Scan for the cell matching the given text and deliver its (X, Y) coordinate at center. 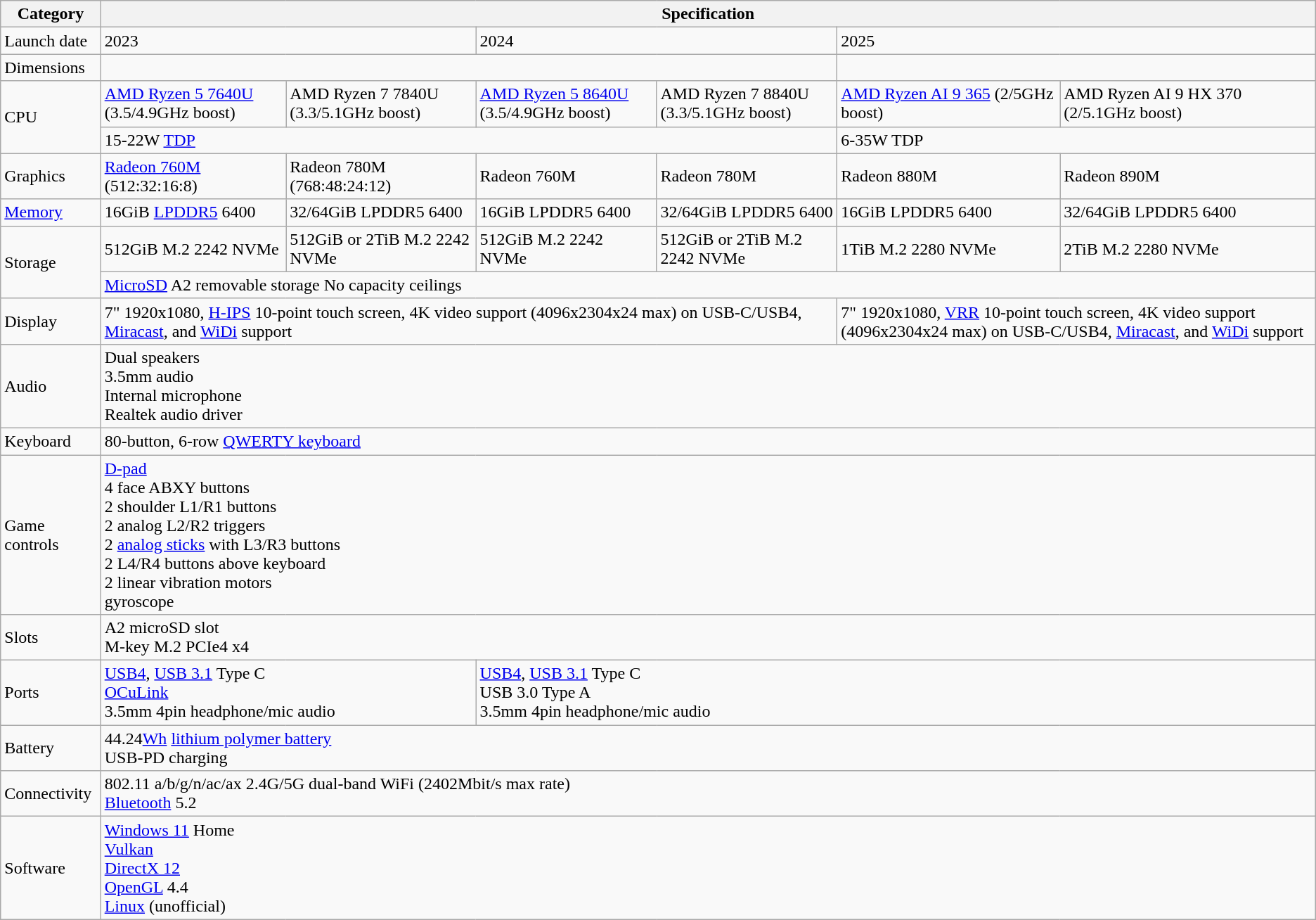
Launch date (51, 41)
Software (51, 868)
AMD Ryzen 7 8840U (3.3/5.1GHz boost) (747, 104)
AMD Ryzen 5 7640U (3.5/4.9GHz boost) (193, 104)
Dimensions (51, 68)
Graphics (51, 176)
Connectivity (51, 793)
1TiB M.2 2280 NVMe (949, 249)
Radeon 760M (567, 176)
Windows 11 HomeVulkanDirectX 12OpenGL 4.4Linux (unofficial) (708, 868)
2023 (288, 41)
CPU (51, 117)
Slots (51, 637)
Battery (51, 748)
A2 microSD slotM-key M.2 PCIe4 x4 (708, 637)
Radeon 780M (768:48:24:12) (381, 176)
AMD Ryzen 5 8640U (3.5/4.9GHz boost) (567, 104)
2024 (657, 41)
Game controls (51, 535)
7" 1920x1080, H-IPS 10-point touch screen, 4K video support (4096x2304x24 max) on USB-C/USB4, Miracast, and WiDi support (469, 321)
AMD Ryzen AI 9 HX 370 (2/5.1GHz boost) (1188, 104)
80-button, 6-row QWERTY keyboard (708, 441)
Radeon 760M (512:32:16:8) (193, 176)
Ports (51, 693)
Radeon 880M (949, 176)
44.24Wh lithium polymer batteryUSB-PD charging (708, 748)
Display (51, 321)
Keyboard (51, 441)
802.11 a/b/g/n/ac/ax 2.4G/5G dual-band WiFi (2402Mbit/s max rate)Bluetooth 5.2 (708, 793)
Dual speakers3.5mm audioInternal microphoneRealtek audio driver (708, 385)
MicroSD A2 removable storage No capacity ceilings (708, 285)
Specification (708, 14)
Audio (51, 385)
Radeon 890M (1188, 176)
2TiB M.2 2280 NVMe (1188, 249)
7" 1920x1080, VRR 10-point touch screen, 4K video support (4096x2304x24 max) on USB-C/USB4, Miracast, and WiDi support (1076, 321)
15-22W TDP (469, 140)
Storage (51, 262)
Memory (51, 212)
USB4, USB 3.1 Type COCuLink3.5mm 4pin headphone/mic audio (288, 693)
USB4, USB 3.1 Type CUSB 3.0 Type A3.5mm 4pin headphone/mic audio (896, 693)
Radeon 780M (747, 176)
AMD Ryzen 7 7840U (3.3/5.1GHz boost) (381, 104)
Category (51, 14)
2025 (1076, 41)
6-35W TDP (1076, 140)
AMD Ryzen AI 9 365 (2/5GHz boost) (949, 104)
